Capture the cell that displays the provided text and extract its [x, y] central coordinate. 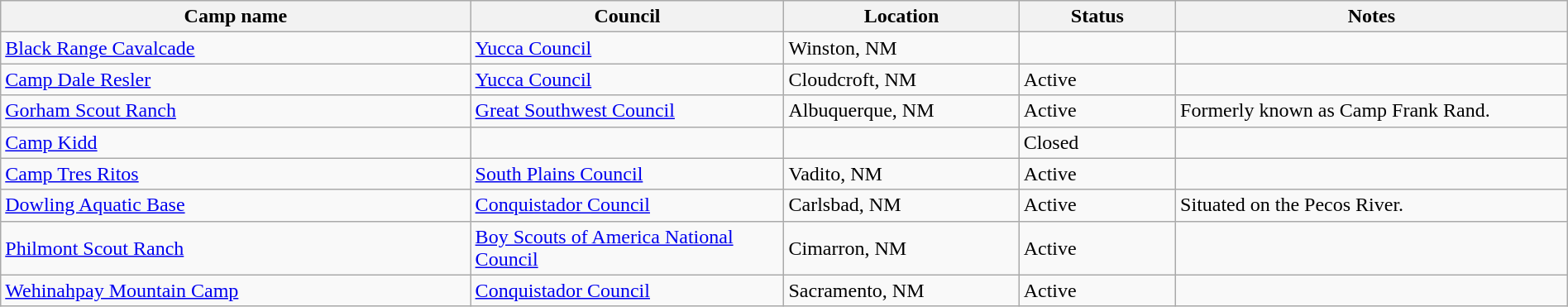
Boy Scouts of America National Council [627, 248]
Cloudcroft, NM [901, 79]
Camp Dale Resler [236, 79]
Camp Tres Ritos [236, 174]
Wehinahpay Mountain Camp [236, 290]
Dowling Aquatic Base [236, 205]
Notes [1372, 17]
Black Range Cavalcade [236, 48]
Carlsbad, NM [901, 205]
Vadito, NM [901, 174]
South Plains Council [627, 174]
Formerly known as Camp Frank Rand. [1372, 111]
Closed [1097, 142]
Albuquerque, NM [901, 111]
Camp name [236, 17]
Cimarron, NM [901, 248]
Sacramento, NM [901, 290]
Status [1097, 17]
Winston, NM [901, 48]
Camp Kidd [236, 142]
Situated on the Pecos River. [1372, 205]
Gorham Scout Ranch [236, 111]
Great Southwest Council [627, 111]
Location [901, 17]
Council [627, 17]
Philmont Scout Ranch [236, 248]
